Pinpoint the cell where the given text exists, returning its (X, Y) midpoint coordinate. 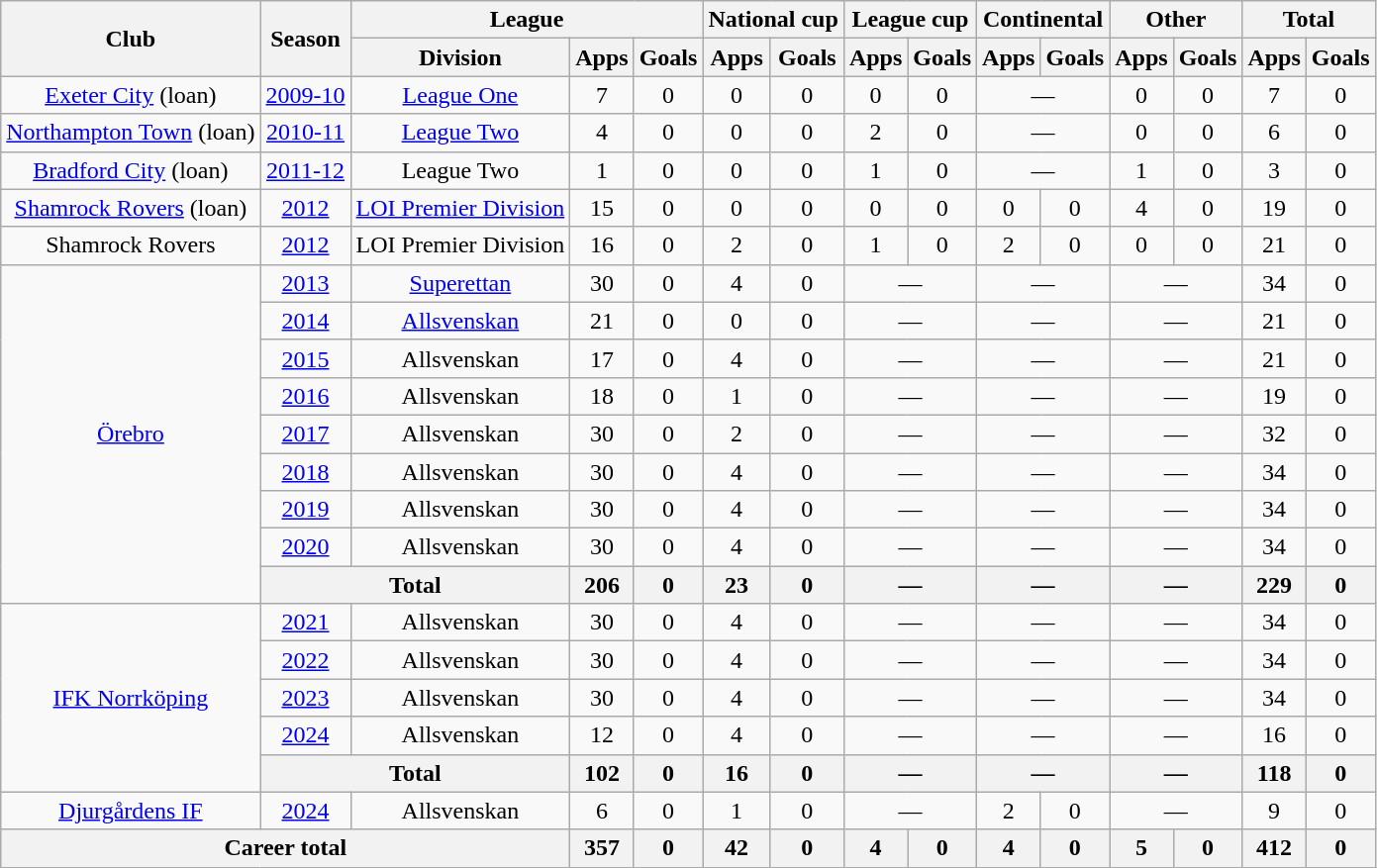
9 (1274, 811)
2020 (305, 547)
357 (602, 848)
2010-11 (305, 133)
Division (460, 57)
12 (602, 735)
118 (1274, 773)
2009-10 (305, 95)
15 (602, 208)
2011-12 (305, 170)
2014 (305, 321)
Club (131, 39)
206 (602, 585)
2019 (305, 510)
League (527, 20)
League One (460, 95)
2016 (305, 396)
3 (1274, 170)
2013 (305, 283)
2023 (305, 698)
102 (602, 773)
Shamrock Rovers (loan) (131, 208)
Bradford City (loan) (131, 170)
18 (602, 396)
Djurgårdens IF (131, 811)
Exeter City (loan) (131, 95)
Northampton Town (loan) (131, 133)
2015 (305, 358)
Shamrock Rovers (131, 245)
2021 (305, 623)
17 (602, 358)
League cup (910, 20)
National cup (773, 20)
32 (1274, 434)
5 (1141, 848)
Örebro (131, 434)
Season (305, 39)
2022 (305, 660)
412 (1274, 848)
2017 (305, 434)
229 (1274, 585)
Career total (285, 848)
Continental (1043, 20)
23 (737, 585)
2018 (305, 472)
42 (737, 848)
Other (1176, 20)
Superettan (460, 283)
IFK Norrköping (131, 698)
